Capture the cell that displays the provided text and extract its (x, y) central coordinate. 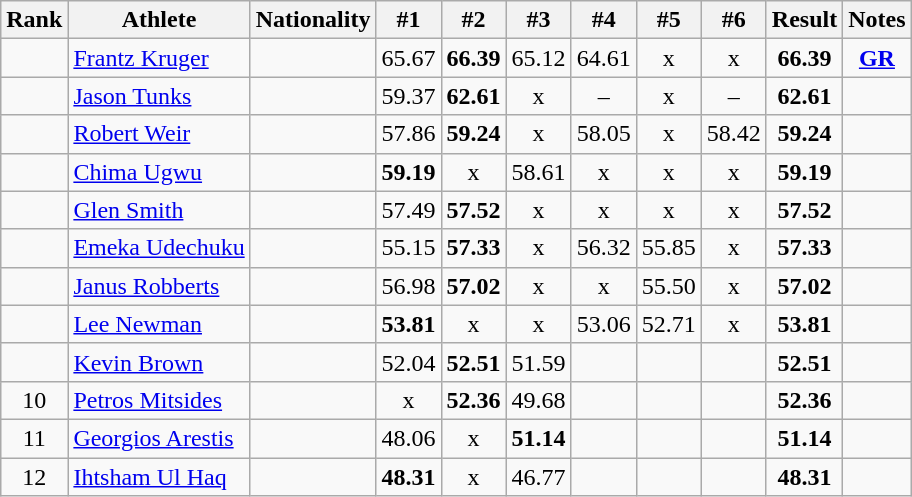
10 (34, 400)
Frantz Kruger (159, 58)
Chima Ugwu (159, 172)
Notes (877, 20)
Kevin Brown (159, 362)
#1 (408, 20)
Ihtsham Ul Haq (159, 477)
57.49 (408, 210)
55.15 (408, 248)
48.06 (408, 438)
Emeka Udechuku (159, 248)
Petros Mitsides (159, 400)
Robert Weir (159, 134)
52.04 (408, 362)
Lee Newman (159, 324)
Georgios Arestis (159, 438)
58.05 (604, 134)
55.85 (668, 248)
65.12 (538, 58)
56.32 (604, 248)
Jason Tunks (159, 96)
46.77 (538, 477)
Athlete (159, 20)
Janus Robberts (159, 286)
59.37 (408, 96)
Glen Smith (159, 210)
#4 (604, 20)
64.61 (604, 58)
65.67 (408, 58)
52.71 (668, 324)
Rank (34, 20)
57.86 (408, 134)
58.42 (734, 134)
12 (34, 477)
53.06 (604, 324)
#6 (734, 20)
58.61 (538, 172)
55.50 (668, 286)
49.68 (538, 400)
GR (877, 58)
Result (804, 20)
56.98 (408, 286)
#5 (668, 20)
#2 (474, 20)
11 (34, 438)
51.59 (538, 362)
Nationality (313, 20)
#3 (538, 20)
